Extract the (X, Y) coordinate from the center of the cell holding the provided text.  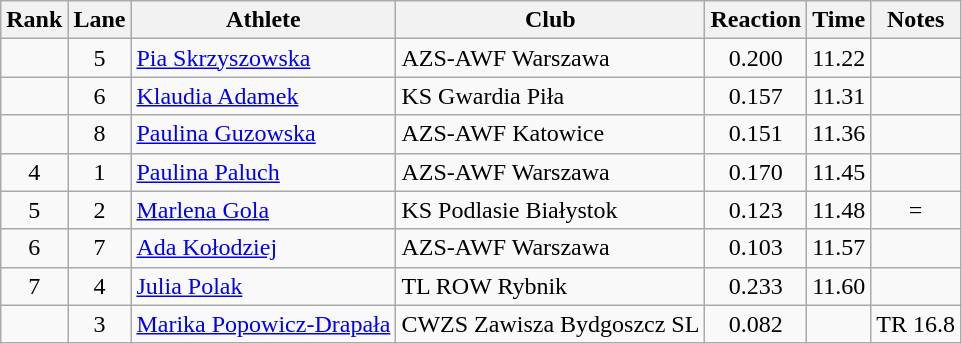
Marlena Gola (264, 210)
Athlete (264, 20)
Ada Kołodziej (264, 248)
Paulina Paluch (264, 172)
0.233 (756, 286)
3 (100, 324)
8 (100, 134)
11.60 (839, 286)
Julia Polak (264, 286)
11.57 (839, 248)
Marika Popowicz-Drapała (264, 324)
2 (100, 210)
0.103 (756, 248)
Club (550, 20)
11.45 (839, 172)
0.151 (756, 134)
Pia Skrzyszowska (264, 58)
Time (839, 20)
0.200 (756, 58)
11.22 (839, 58)
0.170 (756, 172)
11.48 (839, 210)
11.36 (839, 134)
Notes (916, 20)
TL ROW Rybnik (550, 286)
1 (100, 172)
KS Gwardia Piła (550, 96)
CWZS Zawisza Bydgoszcz SL (550, 324)
Klaudia Adamek (264, 96)
AZS-AWF Katowice (550, 134)
Reaction (756, 20)
TR 16.8 (916, 324)
Rank (34, 20)
KS Podlasie Białystok (550, 210)
= (916, 210)
Lane (100, 20)
0.157 (756, 96)
0.082 (756, 324)
Paulina Guzowska (264, 134)
0.123 (756, 210)
11.31 (839, 96)
